Pinpoint the cell where the given text exists, returning its [X, Y] midpoint coordinate. 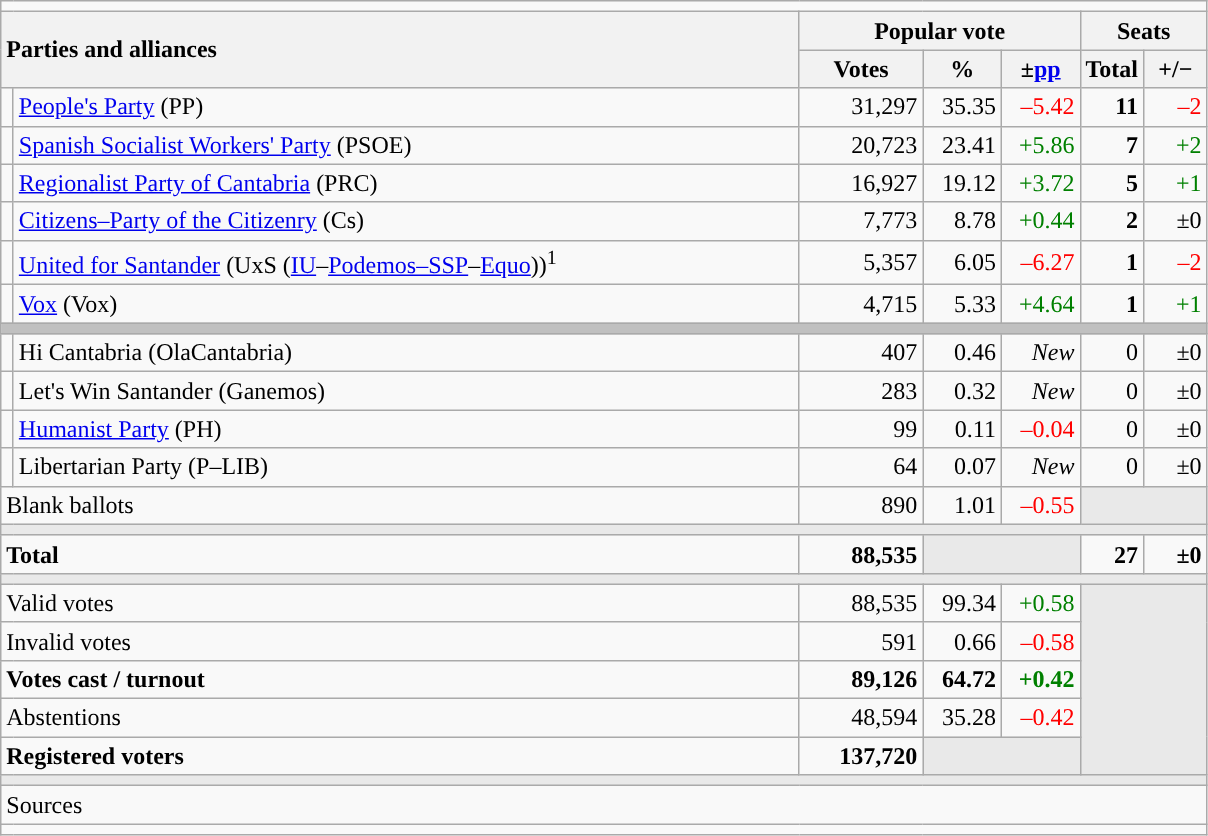
0.11 [962, 429]
Seats [1144, 31]
+3.72 [1040, 183]
4,715 [861, 304]
27 [1112, 554]
64.72 [962, 679]
Humanist Party (PH) [406, 429]
–0.04 [1040, 429]
99 [861, 429]
+0.58 [1040, 603]
64 [861, 467]
99.34 [962, 603]
+0.42 [1040, 679]
Parties and alliances [400, 50]
7,773 [861, 221]
Hi Cantabria (OlaCantabria) [406, 353]
+0.44 [1040, 221]
Libertarian Party (P–LIB) [406, 467]
407 [861, 353]
6.05 [962, 262]
0.32 [962, 391]
Votes cast / turnout [400, 679]
89,126 [861, 679]
35.28 [962, 718]
890 [861, 505]
Blank ballots [400, 505]
137,720 [861, 756]
±pp [1040, 69]
+/− [1176, 69]
–5.42 [1040, 107]
Let's Win Santander (Ganemos) [406, 391]
–0.58 [1040, 641]
1.01 [962, 505]
23.41 [962, 145]
–6.27 [1040, 262]
16,927 [861, 183]
People's Party (PP) [406, 107]
Valid votes [400, 603]
Invalid votes [400, 641]
Spanish Socialist Workers' Party (PSOE) [406, 145]
–0.42 [1040, 718]
+2 [1176, 145]
Vox (Vox) [406, 304]
0.66 [962, 641]
Abstentions [400, 718]
48,594 [861, 718]
7 [1112, 145]
5,357 [861, 262]
591 [861, 641]
0.07 [962, 467]
8.78 [962, 221]
Popular vote [940, 31]
Regionalist Party of Cantabria (PRC) [406, 183]
5.33 [962, 304]
+5.86 [1040, 145]
Registered voters [400, 756]
–0.55 [1040, 505]
283 [861, 391]
% [962, 69]
11 [1112, 107]
Sources [604, 805]
Votes [861, 69]
2 [1112, 221]
31,297 [861, 107]
5 [1112, 183]
20,723 [861, 145]
Citizens–Party of the Citizenry (Cs) [406, 221]
19.12 [962, 183]
+4.64 [1040, 304]
United for Santander (UxS (IU–Podemos–SSP–Equo))1 [406, 262]
35.35 [962, 107]
0.46 [962, 353]
